From the cell containing the given text, extract its center point as [X, Y] coordinate. 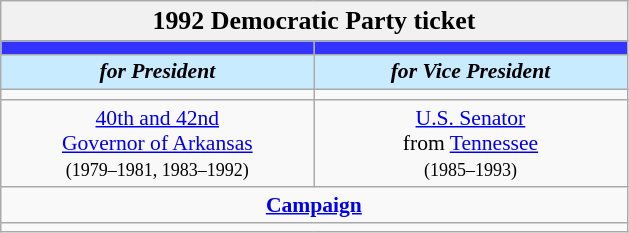
1992 Democratic Party ticket [314, 21]
40th and 42ndGovernor of Arkansas(1979–1981, 1983–1992) [158, 144]
for President [158, 72]
for Vice President [470, 72]
U.S. Senatorfrom Tennessee(1985–1993) [470, 144]
Campaign [314, 205]
